Capture the cell that displays the provided text and extract its [x, y] central coordinate. 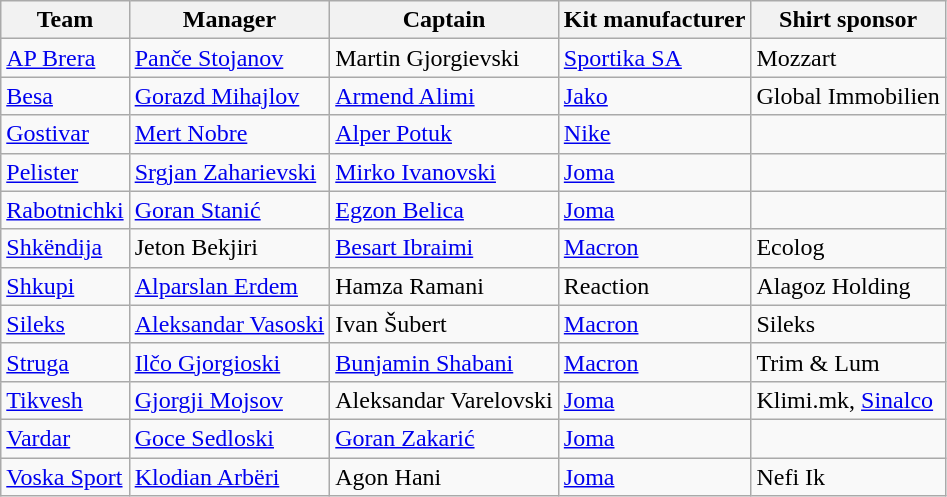
Ilčo Gjorgioski [230, 362]
Struga [65, 362]
Pelister [65, 172]
Besart Ibraimi [444, 248]
Egzon Belica [444, 210]
Alparslan Erdem [230, 286]
Nike [654, 134]
Gostivar [65, 134]
Martin Gjorgievski [444, 58]
Manager [230, 20]
Srgjan Zaharievski [230, 172]
Mert Nobre [230, 134]
Ivan Šubert [444, 324]
Jako [654, 96]
Team [65, 20]
Hamza Ramani [444, 286]
Alper Potuk [444, 134]
Panče Stojanov [230, 58]
Aleksandar Vasoski [230, 324]
Gjorgji Mojsov [230, 400]
Jeton Bekjiri [230, 248]
Kit manufacturer [654, 20]
Global Immobilien [848, 96]
Mirko Ivanovski [444, 172]
AP Brera [65, 58]
Tikvesh [65, 400]
Rabotnichki [65, 210]
Klimi.mk, Sinalco [848, 400]
Nefi Ik [848, 477]
Alagoz Holding [848, 286]
Gorazd Mihajlov [230, 96]
Goran Stanić [230, 210]
Agon Hani [444, 477]
Shirt sponsor [848, 20]
Shkëndija [65, 248]
Voska Sport [65, 477]
Besa [65, 96]
Klodian Arbëri [230, 477]
Mozzart [848, 58]
Captain [444, 20]
Sportika SA [654, 58]
Aleksandar Varelovski [444, 400]
Trim & Lum [848, 362]
Armend Alimi [444, 96]
Reaction [654, 286]
Bunjamin Shabani [444, 362]
Shkupi [65, 286]
Goce Sedloski [230, 438]
Vardar [65, 438]
Ecolog [848, 248]
Goran Zakarić [444, 438]
